Capture the cell that displays the provided text and extract its (X, Y) central coordinate. 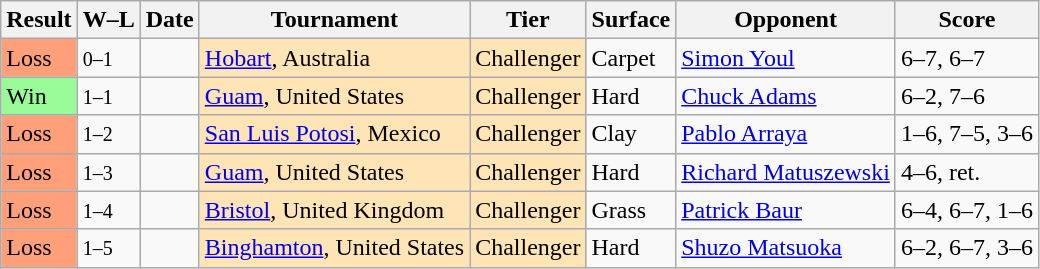
1–5 (108, 248)
4–6, ret. (966, 172)
1–6, 7–5, 3–6 (966, 134)
Patrick Baur (786, 210)
Surface (631, 20)
Chuck Adams (786, 96)
6–2, 7–6 (966, 96)
W–L (108, 20)
Binghamton, United States (334, 248)
Shuzo Matsuoka (786, 248)
1–4 (108, 210)
6–2, 6–7, 3–6 (966, 248)
1–2 (108, 134)
Date (170, 20)
San Luis Potosi, Mexico (334, 134)
Score (966, 20)
Bristol, United Kingdom (334, 210)
Opponent (786, 20)
Carpet (631, 58)
Pablo Arraya (786, 134)
Tournament (334, 20)
Hobart, Australia (334, 58)
Simon Youl (786, 58)
Result (39, 20)
0–1 (108, 58)
6–7, 6–7 (966, 58)
1–1 (108, 96)
Win (39, 96)
Tier (528, 20)
Richard Matuszewski (786, 172)
Grass (631, 210)
1–3 (108, 172)
Clay (631, 134)
6–4, 6–7, 1–6 (966, 210)
